Search for the cell housing the specified text and yield its (X, Y) center coordinate. 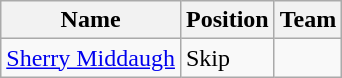
Sherry Middaugh (91, 58)
Team (308, 20)
Skip (227, 58)
Position (227, 20)
Name (91, 20)
